Capture the cell that displays the provided text and extract its (x, y) central coordinate. 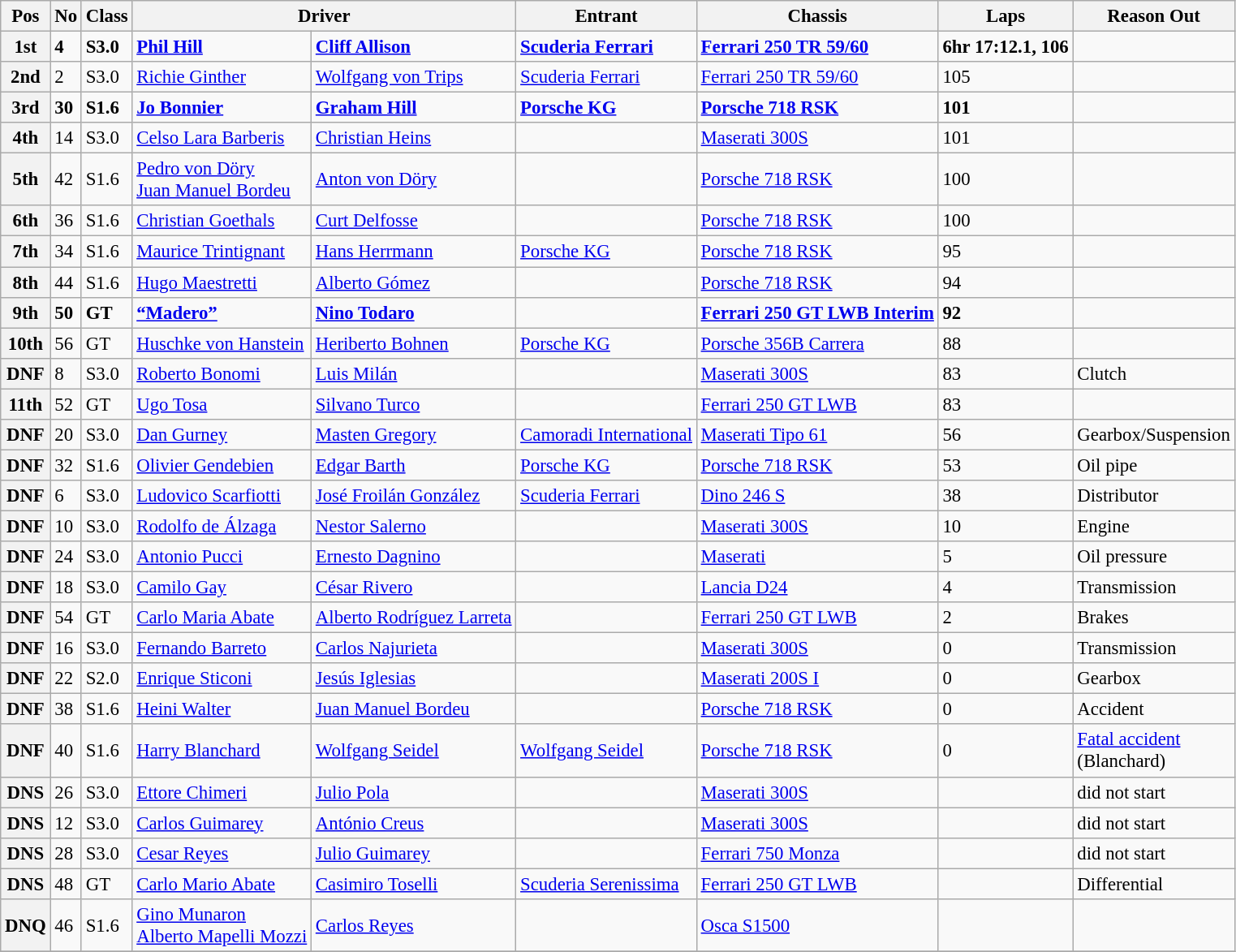
Jo Bonnier (222, 108)
Richie Ginther (222, 77)
20 (66, 435)
8th (26, 282)
Brakes (1154, 618)
4th (26, 138)
Ettore Chimeri (222, 792)
Ludovico Scarfiotti (222, 496)
Masten Gregory (414, 435)
Distributor (1154, 496)
Entrant (607, 16)
Ernesto Dagnino (414, 557)
Gearbox (1154, 678)
Graham Hill (414, 108)
Porsche 356B Carrera (817, 343)
46 (66, 925)
Juan Manuel Bordeu (414, 709)
28 (66, 853)
Rodolfo de Álzaga (222, 526)
Olivier Gendebien (222, 465)
Silvano Turco (414, 404)
César Rivero (414, 588)
S2.0 (107, 678)
6hr 17:12.1, 106 (1006, 47)
Maserati Tipo 61 (817, 435)
48 (66, 884)
José Froilán González (414, 496)
Clutch (1154, 373)
36 (66, 222)
105 (1006, 77)
Class (107, 16)
Maurice Trintignant (222, 252)
No (66, 16)
Pos (26, 16)
1st (26, 47)
António Creus (414, 823)
Curt Delfosse (414, 222)
Wolfgang von Trips (414, 77)
Julio Guimarey (414, 853)
Engine (1154, 526)
Camilo Gay (222, 588)
Antonio Pucci (222, 557)
26 (66, 792)
53 (1006, 465)
Jesús Iglesias (414, 678)
Carlos Reyes (414, 925)
Celso Lara Barberis (222, 138)
Edgar Barth (414, 465)
88 (1006, 343)
9th (26, 312)
16 (66, 648)
Camoradi International (607, 435)
Gearbox/Suspension (1154, 435)
Alberto Rodríguez Larreta (414, 618)
Anton von Döry (414, 180)
“Madero” (222, 312)
42 (66, 180)
Christian Goethals (222, 222)
Hugo Maestretti (222, 282)
24 (66, 557)
Casimiro Toselli (414, 884)
Heriberto Bohnen (414, 343)
Accident (1154, 709)
Hans Herrmann (414, 252)
92 (1006, 312)
Maserati (817, 557)
32 (66, 465)
12 (66, 823)
Nestor Salerno (414, 526)
Oil pipe (1154, 465)
6 (66, 496)
14 (66, 138)
Driver (325, 16)
52 (66, 404)
Maserati 200S I (817, 678)
Laps (1006, 16)
Nino Todaro (414, 312)
Cesar Reyes (222, 853)
6th (26, 222)
7th (26, 252)
Julio Pola (414, 792)
Alberto Gómez (414, 282)
Christian Heins (414, 138)
Carlo Mario Abate (222, 884)
3rd (26, 108)
Gino Munaron Alberto Mapelli Mozzi (222, 925)
Oil pressure (1154, 557)
44 (66, 282)
Dan Gurney (222, 435)
Cliff Allison (414, 47)
40 (66, 752)
Scuderia Serenissima (607, 884)
22 (66, 678)
8 (66, 373)
50 (66, 312)
Reason Out (1154, 16)
Ugo Tosa (222, 404)
34 (66, 252)
DNQ (26, 925)
Luis Milán (414, 373)
Differential (1154, 884)
Osca S1500 (817, 925)
5th (26, 180)
95 (1006, 252)
Enrique Sticoni (222, 678)
11th (26, 404)
10th (26, 343)
Ferrari 750 Monza (817, 853)
94 (1006, 282)
Phil Hill (222, 47)
Huschke von Hanstein (222, 343)
Carlo Maria Abate (222, 618)
30 (66, 108)
Heini Walter (222, 709)
Carlos Najurieta (414, 648)
Pedro von Döry Juan Manuel Bordeu (222, 180)
2nd (26, 77)
54 (66, 618)
Harry Blanchard (222, 752)
Lancia D24 (817, 588)
Roberto Bonomi (222, 373)
Ferrari 250 GT LWB Interim (817, 312)
Carlos Guimarey (222, 823)
18 (66, 588)
Dino 246 S (817, 496)
Fernando Barreto (222, 648)
5 (1006, 557)
Fatal accident(Blanchard) (1154, 752)
Chassis (817, 16)
